Scan for the cell matching the given text and deliver its [X, Y] coordinate at center. 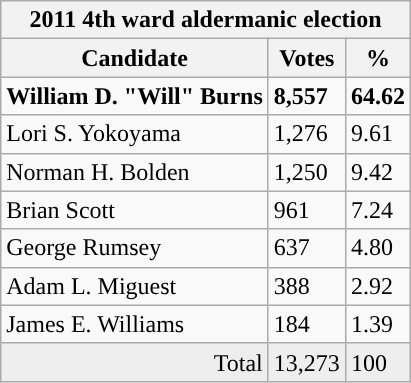
9.42 [378, 172]
Votes [306, 58]
13,273 [306, 362]
961 [306, 210]
Total [135, 362]
100 [378, 362]
2011 4th ward aldermanic election [206, 20]
Adam L. Miguest [135, 286]
184 [306, 324]
% [378, 58]
1,250 [306, 172]
Norman H. Bolden [135, 172]
8,557 [306, 96]
George Rumsey [135, 248]
Lori S. Yokoyama [135, 134]
William D. "Will" Burns [135, 96]
Candidate [135, 58]
64.62 [378, 96]
2.92 [378, 286]
Brian Scott [135, 210]
9.61 [378, 134]
4.80 [378, 248]
637 [306, 248]
7.24 [378, 210]
1,276 [306, 134]
James E. Williams [135, 324]
388 [306, 286]
1.39 [378, 324]
